Capture the cell that displays the provided text and extract its [X, Y] central coordinate. 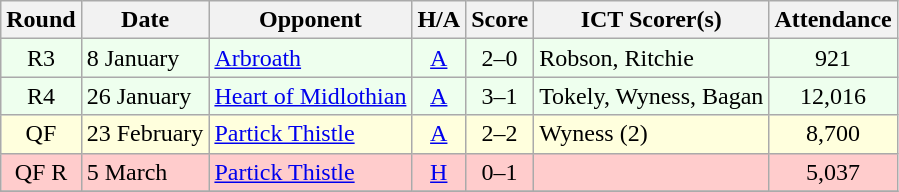
ICT Scorer(s) [652, 20]
Arbroath [310, 58]
2–0 [500, 58]
8 January [145, 58]
26 January [145, 96]
Round [41, 20]
Score [500, 20]
R4 [41, 96]
0–1 [500, 172]
8,700 [833, 134]
23 February [145, 134]
Tokely, Wyness, Bagan [652, 96]
Robson, Ritchie [652, 58]
3–1 [500, 96]
Date [145, 20]
12,016 [833, 96]
QF R [41, 172]
R3 [41, 58]
5,037 [833, 172]
2–2 [500, 134]
Opponent [310, 20]
Attendance [833, 20]
Heart of Midlothian [310, 96]
5 March [145, 172]
H/A [439, 20]
H [439, 172]
921 [833, 58]
QF [41, 134]
Wyness (2) [652, 134]
